Locate the cell with the specified text and output its [x, y] center coordinate. 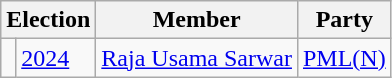
Party [344, 20]
Election [48, 20]
Member [197, 20]
Raja Usama Sarwar [197, 58]
PML(N) [344, 58]
2024 [56, 58]
